Pinpoint the cell where the given text exists, returning its [x, y] midpoint coordinate. 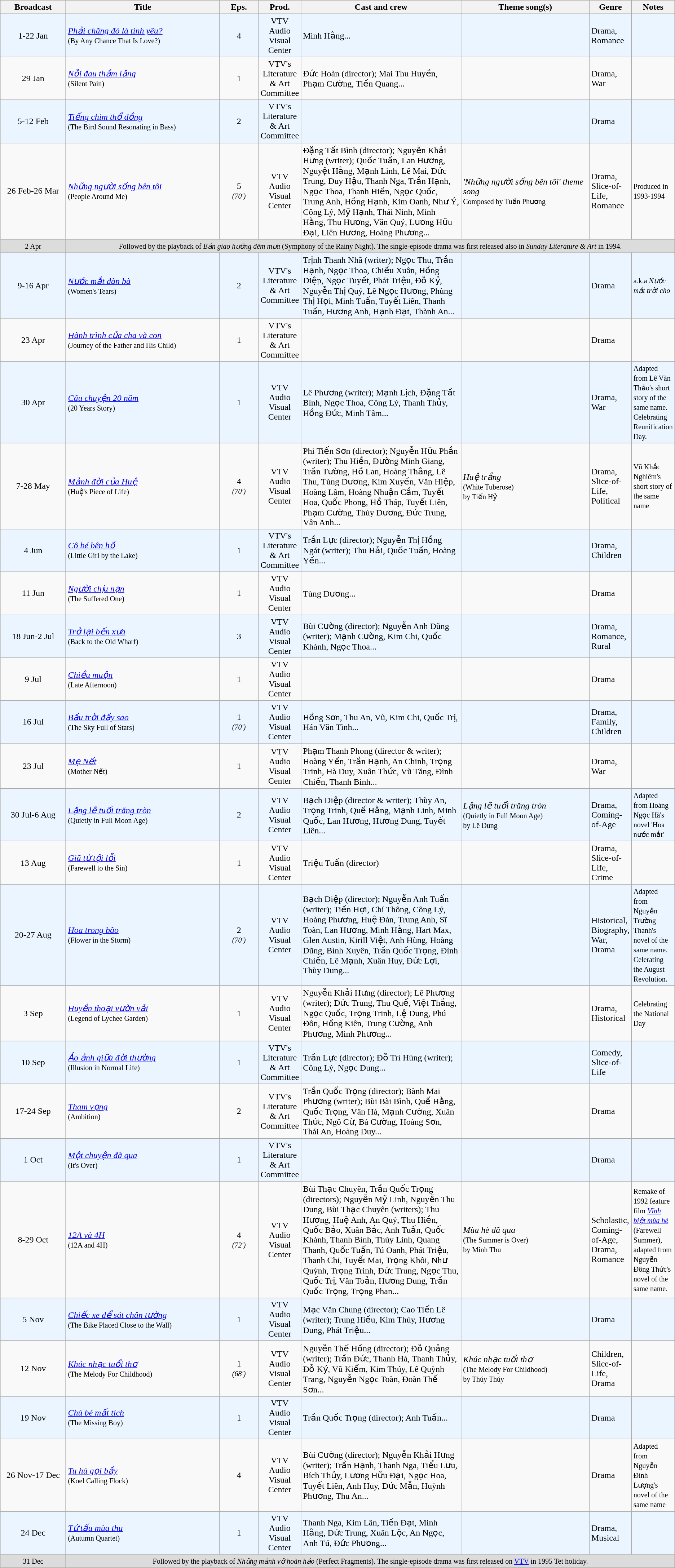
Drama, Slice-of-Life, Romance [610, 191]
Tu hú gọi bầy (Koel Calling Flock) [143, 1475]
Lặng lẽ tuổi trăng tròn(Quietly in Full Moon Age)by Lê Dung [525, 815]
4(72′) [239, 1240]
Ảo ảnh giữa đời thường (Illusion in Normal Life) [143, 1063]
Bạch Diệp (director & writer); Thùy An, Trọng Trinh, Quế Hằng, Mạnh Linh, Minh Quốc, Lan Hương, Hương Dung, Tuyết Liên... [381, 815]
7-28 May [33, 486]
30 Apr [33, 402]
Nước mắt đàn bà (Women's Tears) [143, 286]
Title [143, 7]
Historical, Biography, War, Drama [610, 935]
Followed by the playback of Những mảnh vỡ hoàn hảo (Perfect Fragments). The single-episode drama was first released on VTV in 1995 Tet holiday. [370, 1561]
Hành trình của cha và con (Journey of the Father and His Child) [143, 340]
Remake of 1992 feature film Vĩnh biệt mùa hè (Farewell Summer), adapted from Nguyễn Đông Thức's novel of the same name. [653, 1240]
Bầu trời đầy sao (The Sky Full of Stars) [143, 722]
Eps. [239, 7]
Tứ tấu mùa thu (Autumn Quartet) [143, 1533]
Trần Lực (director); Đỗ Trí Hùng (writer); Công Lý, Ngọc Dung... [381, 1063]
Những người sống bên tôi (People Around Me) [143, 191]
Thanh Nga, Kim Lân, Tiến Đạt, Minh Hằng, Đức Trung, Xuân Lộc, An Ngọc, Anh Tú, Đức Phương... [381, 1533]
Drama, Family, Children [610, 722]
17-24 Sep [33, 1111]
Giã từ tội lỗi (Farewell to the Sin) [143, 863]
2 Apr [33, 246]
1(70′) [239, 722]
Lặng lẽ tuổi trăng tròn (Quietly in Full Moon Age) [143, 815]
10 Sep [33, 1063]
12A và 4H (12A and 4H) [143, 1240]
Bùi Cường (director); Nguyễn Anh Dũng (writer); Mạnh Cường, Kim Chi, Quốc Khánh, Ngọc Thoa... [381, 637]
Hồng Sơn, Thu An, Vũ, Kim Chi, Quốc Trị, Hán Văn Tình... [381, 722]
Lê Phương (writer); Mạnh Lịch, Đặng Tất Bình, Ngọc Thoa, Công Lý, Thanh Thủy, Hồng Đức, Minh Tâm... [381, 402]
Drama, Slice-of-Life, Political [610, 486]
4 Jun [33, 550]
Adapted from Nguyễn Trường Thanh's novel of the same name.Celerating the August Revolution. [653, 935]
Triệu Tuấn (director) [381, 863]
12 Nov [33, 1369]
Drama, Historical [610, 1013]
Cô bé bên hồ (Little Girl by the Lake) [143, 550]
Một chuyện đã qua (It's Over) [143, 1160]
Celebrating the National Day [653, 1013]
1 Oct [33, 1160]
29 Jan [33, 79]
26 Feb-26 Mar [33, 191]
4(70′) [239, 486]
Mẹ Nết (Mother Nết) [143, 766]
Adapted from Hoàng Ngọc Hà's novel 'Hoa nước mắt' [653, 815]
26 Nov-17 Dec [33, 1475]
16 Jul [33, 722]
Tham vọng (Ambition) [143, 1111]
11 Jun [33, 593]
1(68′) [239, 1369]
Notes [653, 7]
Trở lại bến xưa (Back to the Old Wharf) [143, 637]
2(70′) [239, 935]
Prod. [280, 7]
Phải chăng đó là tình yêu? (By Any Chance That Is Love?) [143, 35]
13 Aug [33, 863]
Nỗi đau thầm lặng (Silent Pain) [143, 79]
5(70′) [239, 191]
Chiếc xe để sát chân tường (The Bike Placed Close to the Wall) [143, 1319]
24 Dec [33, 1533]
Adapted from Lê Văn Thảo's short story of the same name.Celebrating Reunification Day. [653, 402]
Cast and crew [381, 7]
3 [239, 637]
Children, Slice-of-Life, Drama [610, 1369]
Phạm Thanh Phong (director & writer); Hoàng Yến, Trần Hạnh, An Chinh, Trọng Trinh, Hà Duy, Xuân Thức, Vũ Tăng, Đình Chiến, Thanh Bình... [381, 766]
Drama, Musical [610, 1533]
9-16 Apr [33, 286]
Mảnh đời của Huệ (Huệ's Piece of Life) [143, 486]
Câu chuyện 20 năm (20 Years Story) [143, 402]
Huệ trắng(White Tuberose)by Tiến Hỷ [525, 486]
Người chịu nạn (The Suffered One) [143, 593]
Huyền thoại vườn vải (Legend of Lychee Garden) [143, 1013]
5-12 Feb [33, 121]
Drama, Coming-of-Age [610, 815]
'Những người sống bên tôi' theme songComposed by Tuấn Phương [525, 191]
Drama, Children [610, 550]
Hoa trong bão (Flower in the Storm) [143, 935]
3 Sep [33, 1013]
Đức Hoàn (director); Mai Thu Huyền, Phạm Cường, Tiến Quang... [381, 79]
Trần Lực (director); Nguyễn Thị Hồng Ngát (writer); Thu Hải, Quốc Tuấn, Hoàng Yến... [381, 550]
Võ Khắc Nghiêm's short story of the same name [653, 486]
20-27 Aug [33, 935]
5 Nov [33, 1319]
Drama, Romance, Rural [610, 637]
Broadcast [33, 7]
18 Jun-2 Jul [33, 637]
Theme song(s) [525, 7]
Mùa hè đã qua(The Summer is Over)by Minh Thu [525, 1240]
1-22 Jan [33, 35]
Genre [610, 7]
Khúc nhạc tuổi thơ(The Melody For Childhood)by Thúy Thúy [525, 1369]
23 Jul [33, 766]
8-29 Oct [33, 1240]
23 Apr [33, 340]
a.k.a Nước mắt trời cho [653, 286]
Mạc Văn Chung (director); Cao Tiến Lê (writer); Trung Hiếu, Kim Thúy, Hương Dung, Phát Triệu... [381, 1319]
31 Dec [33, 1561]
Tiếng chim thổ đồng (The Bird Sound Resonating in Bass) [143, 121]
Produced in 1993-1994 [653, 191]
9 Jul [33, 679]
Adapted from Nguyễn Đình Lượng's novel of the same name [653, 1475]
Trần Quốc Trọng (director); Anh Tuấn... [381, 1417]
Chiều muộn (Late Afternoon) [143, 679]
Drama, Slice-of-Life, Crime [610, 863]
Comedy, Slice-of-Life [610, 1063]
Drama, Romance [610, 35]
Scholastic, Coming-of-Age, Drama, Romance [610, 1240]
Khúc nhạc tuổi thơ (The Melody For Childhood) [143, 1369]
30 Jul-6 Aug [33, 815]
Tùng Dương... [381, 593]
Chú bé mất tích (The Missing Boy) [143, 1417]
19 Nov [33, 1417]
Minh Hằng... [381, 35]
